Pinpoint the cell where the given text exists, returning its [X, Y] midpoint coordinate. 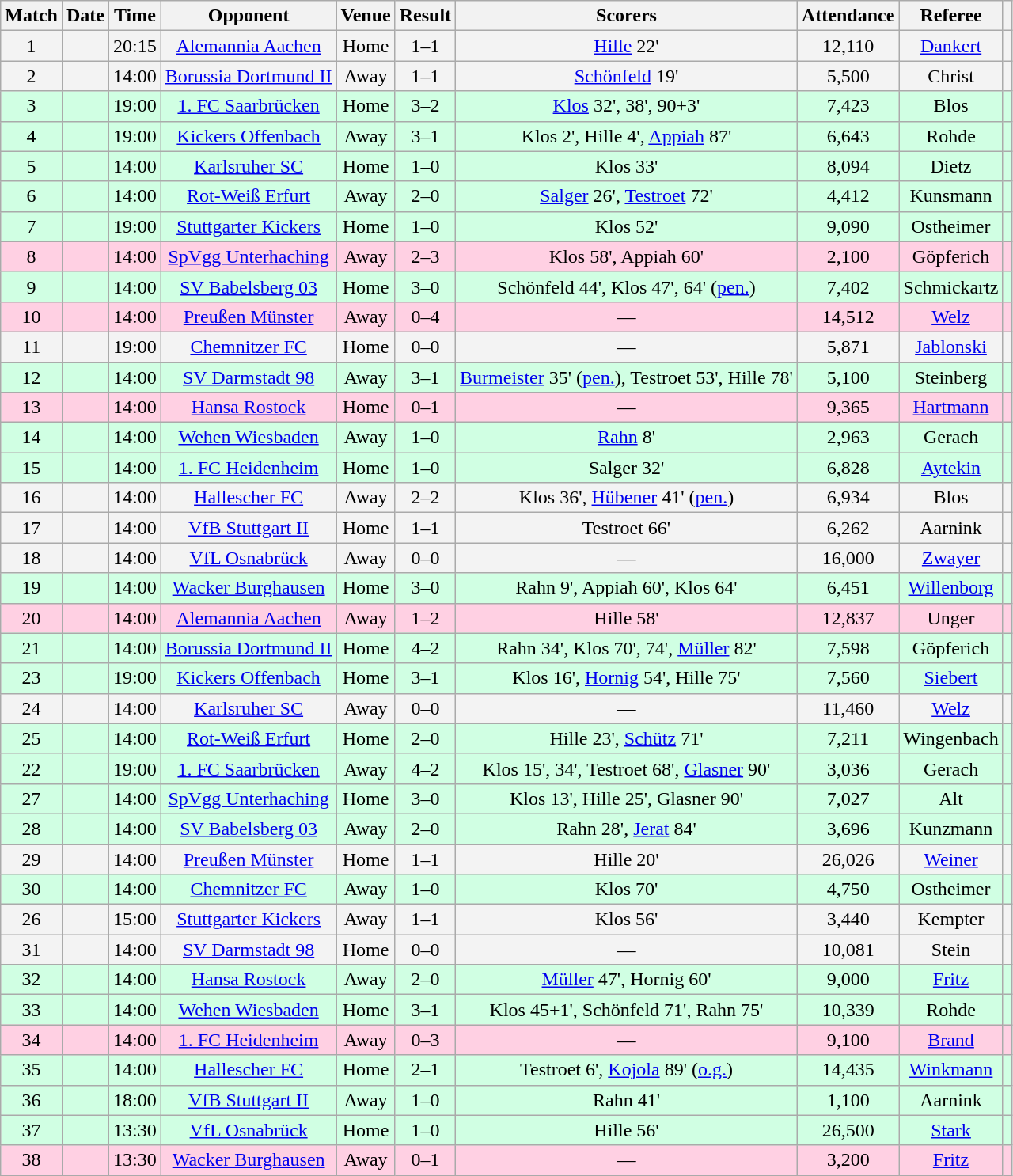
Klos 45+1', Schönfeld 71', Rahn 75' [627, 1010]
4,412 [848, 196]
Unger [951, 618]
19 [32, 588]
7,402 [848, 286]
7,560 [848, 678]
Klos 70' [627, 890]
14 [32, 438]
12,837 [848, 618]
Hille 58' [627, 618]
Aytekin [951, 468]
9,000 [848, 980]
Testroet 6', Kojola 89' (o.g.) [627, 1070]
Christ [951, 76]
21 [32, 648]
Klos 58', Appiah 60' [627, 256]
31 [32, 950]
4 [32, 136]
2 [32, 76]
0–3 [425, 1040]
11 [32, 347]
34 [32, 1040]
Scorers [627, 16]
26,500 [848, 1130]
38 [32, 1160]
5,500 [848, 76]
Salger 32' [627, 468]
28 [32, 829]
Rahn 9', Appiah 60', Klos 64' [627, 588]
Schönfeld 44', Klos 47', 64' (pen.) [627, 286]
Venue [366, 16]
Klos 13', Hille 25', Glasner 90' [627, 799]
3–2 [425, 106]
0–4 [425, 317]
25 [32, 738]
12 [32, 377]
Opponent [249, 16]
2–2 [425, 498]
30 [32, 890]
Brand [951, 1040]
7,423 [848, 106]
1 [32, 46]
Result [425, 16]
Salger 26', Testroet 72' [627, 196]
6,934 [848, 498]
Klos 15', 34', Testroet 68', Glasner 90' [627, 768]
7,211 [848, 738]
Date [85, 16]
1,100 [848, 1100]
13 [32, 408]
Rahn 34', Klos 70', 74', Müller 82' [627, 648]
6,643 [848, 136]
35 [32, 1070]
3,440 [848, 920]
Klos 52' [627, 226]
1–2 [425, 618]
Klos 36', Hübener 41' (pen.) [627, 498]
Willenborg [951, 588]
3,200 [848, 1160]
8 [32, 256]
Steinberg [951, 377]
5,871 [848, 347]
17 [32, 528]
7,027 [848, 799]
33 [32, 1010]
8,094 [848, 166]
Dietz [951, 166]
3,036 [848, 768]
Klos 16', Hornig 54', Hille 75' [627, 678]
16,000 [848, 558]
Müller 47', Hornig 60' [627, 980]
5,100 [848, 377]
Burmeister 35' (pen.), Testroet 53', Hille 78' [627, 377]
32 [32, 980]
9,100 [848, 1040]
23 [32, 678]
Alt [951, 799]
22 [32, 768]
16 [32, 498]
29 [32, 859]
36 [32, 1100]
10,339 [848, 1010]
Stein [951, 950]
2–1 [425, 1070]
7 [32, 226]
Rahn 8' [627, 438]
Dankert [951, 46]
Hille 23', Schütz 71' [627, 738]
20:15 [135, 46]
Match [32, 16]
10 [32, 317]
Referee [951, 16]
9,365 [848, 408]
Klos 33' [627, 166]
18:00 [135, 1100]
Kunzmann [951, 829]
9,090 [848, 226]
Winkmann [951, 1070]
3,696 [848, 829]
15:00 [135, 920]
7,598 [848, 648]
14,512 [848, 317]
Schönfeld 19' [627, 76]
6,828 [848, 468]
18 [32, 558]
Hille 22' [627, 46]
Weiner [951, 859]
Rahn 28', Jerat 84' [627, 829]
Zwayer [951, 558]
Hille 20' [627, 859]
Wingenbach [951, 738]
Stark [951, 1130]
Attendance [848, 16]
Jablonski [951, 347]
Klos 56' [627, 920]
26,026 [848, 859]
5 [32, 166]
6 [32, 196]
24 [32, 708]
10,081 [848, 950]
27 [32, 799]
12,110 [848, 46]
3 [32, 106]
9 [32, 286]
Testroet 66' [627, 528]
20 [32, 618]
14,435 [848, 1070]
Klos 2', Hille 4', Appiah 87' [627, 136]
6,451 [848, 588]
26 [32, 920]
Kunsmann [951, 196]
11,460 [848, 708]
37 [32, 1130]
Siebert [951, 678]
2,963 [848, 438]
2,100 [848, 256]
Rahn 41' [627, 1100]
Kempter [951, 920]
4,750 [848, 890]
Schmickartz [951, 286]
2–3 [425, 256]
Klos 32', 38', 90+3' [627, 106]
Hartmann [951, 408]
Hille 56' [627, 1130]
6,262 [848, 528]
15 [32, 468]
Time [135, 16]
